From the cell containing the given text, extract its center point as (X, Y) coordinate. 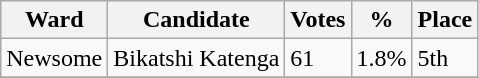
61 (318, 58)
% (382, 20)
1.8% (382, 58)
Place (445, 20)
Votes (318, 20)
Bikatshi Katenga (196, 58)
Ward (54, 20)
Newsome (54, 58)
Candidate (196, 20)
5th (445, 58)
